From the cell containing the given text, extract its center point as (X, Y) coordinate. 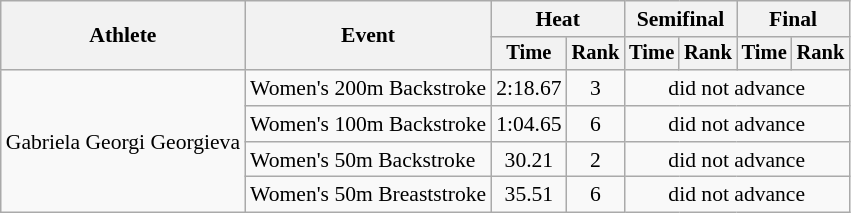
1:04.65 (528, 124)
2:18.67 (528, 88)
Women's 200m Backstroke (368, 88)
Event (368, 36)
Semifinal (680, 19)
Final (793, 19)
Heat (558, 19)
35.51 (528, 195)
Gabriela Georgi Georgieva (123, 141)
3 (596, 88)
Women's 50m Breaststroke (368, 195)
2 (596, 160)
Women's 50m Backstroke (368, 160)
30.21 (528, 160)
Women's 100m Backstroke (368, 124)
Athlete (123, 36)
